Identify which cell holds the provided text, then report its [x, y] central coordinate. 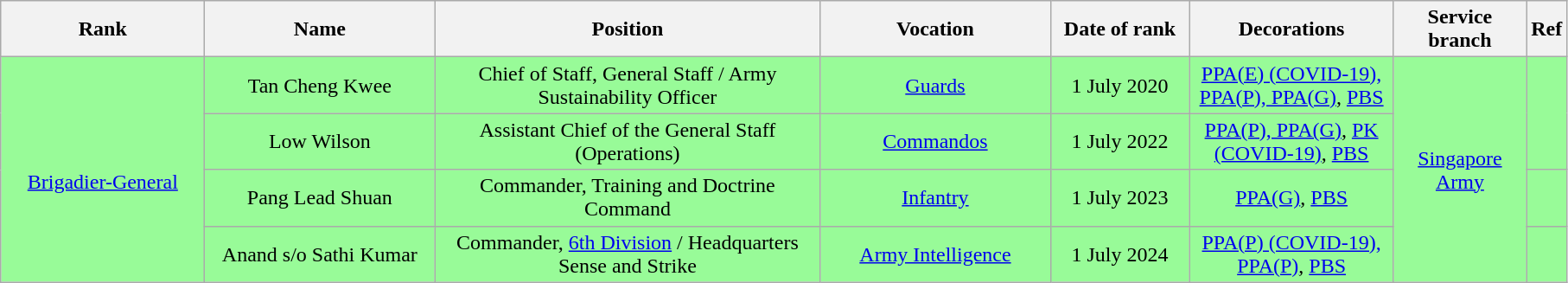
1 July 2023 [1120, 197]
Assistant Chief of the General Staff (Operations) [628, 142]
PPA(E) (COVID-19), PPA(P), PPA(G), PBS [1291, 85]
Vocation [935, 29]
Guards [935, 85]
Tan Cheng Kwee [320, 85]
Ref [1547, 29]
Commander, Training and Doctrine Command [628, 197]
Service branch [1460, 29]
PPA(G), PBS [1291, 197]
PPA(P), PPA(G), PK (COVID-19), PBS [1291, 142]
Army Intelligence [935, 254]
Commander, 6th Division / Headquarters Sense and Strike [628, 254]
Low Wilson [320, 142]
PPA(P) (COVID-19), PPA(P), PBS [1291, 254]
1 July 2022 [1120, 142]
Infantry [935, 197]
Commandos [935, 142]
Date of rank [1120, 29]
Name [320, 29]
Pang Lead Shuan [320, 197]
Brigadier-General [103, 170]
Singapore Army [1460, 170]
Decorations [1291, 29]
1 July 2024 [1120, 254]
Rank [103, 29]
Position [628, 29]
Anand s/o Sathi Kumar [320, 254]
Chief of Staff, General Staff / Army Sustainability Officer [628, 85]
1 July 2020 [1120, 85]
